Find where the given text appears and provide that cell's center as [x, y] coordinate. 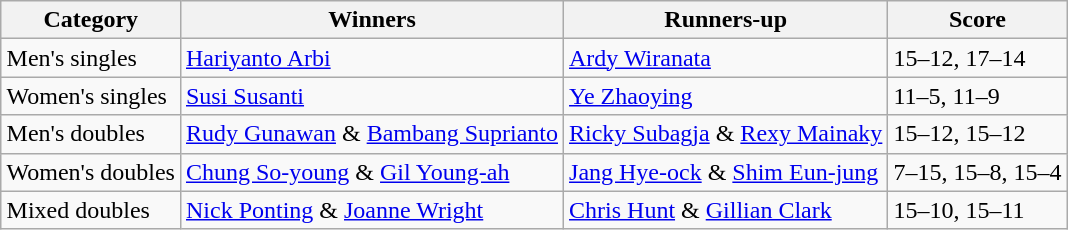
Men's singles [90, 58]
Women's singles [90, 96]
15–12, 17–14 [978, 58]
Nick Ponting & Joanne Wright [372, 210]
Runners-up [726, 20]
Women's doubles [90, 172]
Mixed doubles [90, 210]
Hariyanto Arbi [372, 58]
Susi Susanti [372, 96]
11–5, 11–9 [978, 96]
Jang Hye-ock & Shim Eun-jung [726, 172]
Chung So-young & Gil Young-ah [372, 172]
Rudy Gunawan & Bambang Suprianto [372, 134]
15–10, 15–11 [978, 210]
Ardy Wiranata [726, 58]
Ye Zhaoying [726, 96]
Category [90, 20]
Men's doubles [90, 134]
Chris Hunt & Gillian Clark [726, 210]
Score [978, 20]
15–12, 15–12 [978, 134]
Ricky Subagja & Rexy Mainaky [726, 134]
Winners [372, 20]
7–15, 15–8, 15–4 [978, 172]
